Identify which cell holds the provided text, then report its [x, y] central coordinate. 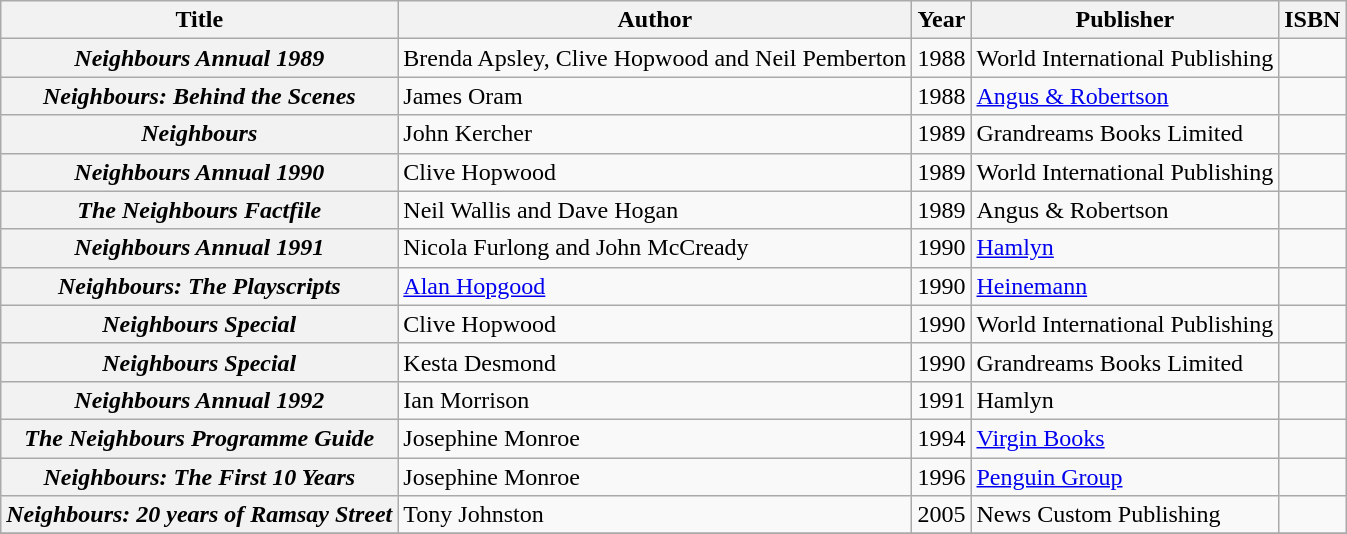
Neighbours: The Playscripts [200, 286]
1994 [942, 438]
Brenda Apsley, Clive Hopwood and Neil Pemberton [655, 58]
2005 [942, 515]
John Kercher [655, 134]
Nicola Furlong and John McCready [655, 248]
Kesta Desmond [655, 362]
News Custom Publishing [1125, 515]
Ian Morrison [655, 400]
Neighbours Annual 1989 [200, 58]
1996 [942, 477]
Neighbours: 20 years of Ramsay Street [200, 515]
Neighbours [200, 134]
Title [200, 20]
Neighbours Annual 1992 [200, 400]
Alan Hopgood [655, 286]
1991 [942, 400]
Neighbours Annual 1990 [200, 172]
Publisher [1125, 20]
Neighbours Annual 1991 [200, 248]
Author [655, 20]
Virgin Books [1125, 438]
The Neighbours Programme Guide [200, 438]
Year [942, 20]
ISBN [1312, 20]
James Oram [655, 96]
Penguin Group [1125, 477]
Neil Wallis and Dave Hogan [655, 210]
Heinemann [1125, 286]
Neighbours: The First 10 Years [200, 477]
The Neighbours Factfile [200, 210]
Neighbours: Behind the Scenes [200, 96]
Tony Johnston [655, 515]
